Determine the [x, y] coordinate at the center of the cell enclosing the given text.  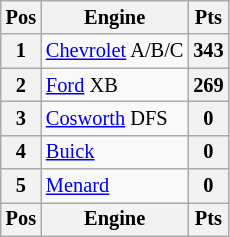
3 [21, 118]
269 [208, 85]
Buick [114, 152]
Menard [114, 186]
5 [21, 186]
343 [208, 51]
1 [21, 51]
Cosworth DFS [114, 118]
Chevrolet A/B/C [114, 51]
Ford XB [114, 85]
4 [21, 152]
2 [21, 85]
